Locate the cell with the specified text and output its (x, y) center coordinate. 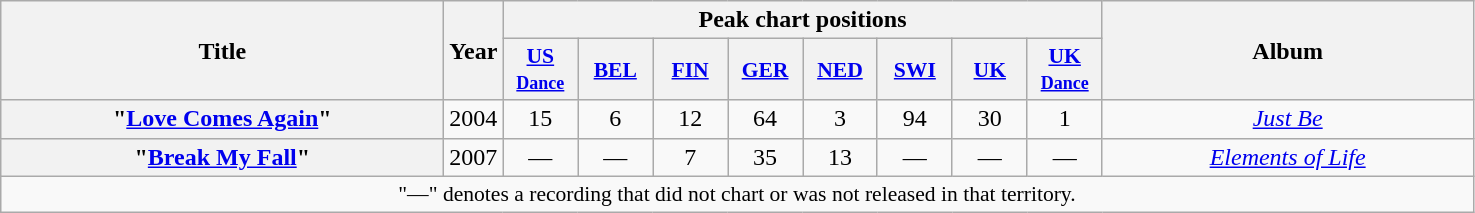
15 (540, 119)
94 (914, 119)
Peak chart positions (802, 20)
3 (840, 119)
2007 (474, 157)
UKDance (1064, 70)
BEL (616, 70)
Album (1288, 50)
GER (766, 70)
2004 (474, 119)
1 (1064, 119)
"Break My Fall" (222, 157)
SWI (914, 70)
Elements of Life (1288, 157)
12 (690, 119)
"—" denotes a recording that did not chart or was not released in that territory. (737, 194)
"Love Comes Again" (222, 119)
13 (840, 157)
Just Be (1288, 119)
FIN (690, 70)
NED (840, 70)
30 (990, 119)
UK (990, 70)
Year (474, 50)
35 (766, 157)
USDance (540, 70)
64 (766, 119)
6 (616, 119)
Title (222, 50)
7 (690, 157)
